For the text-containing cell, return its midpoint in [x, y] coordinate format. 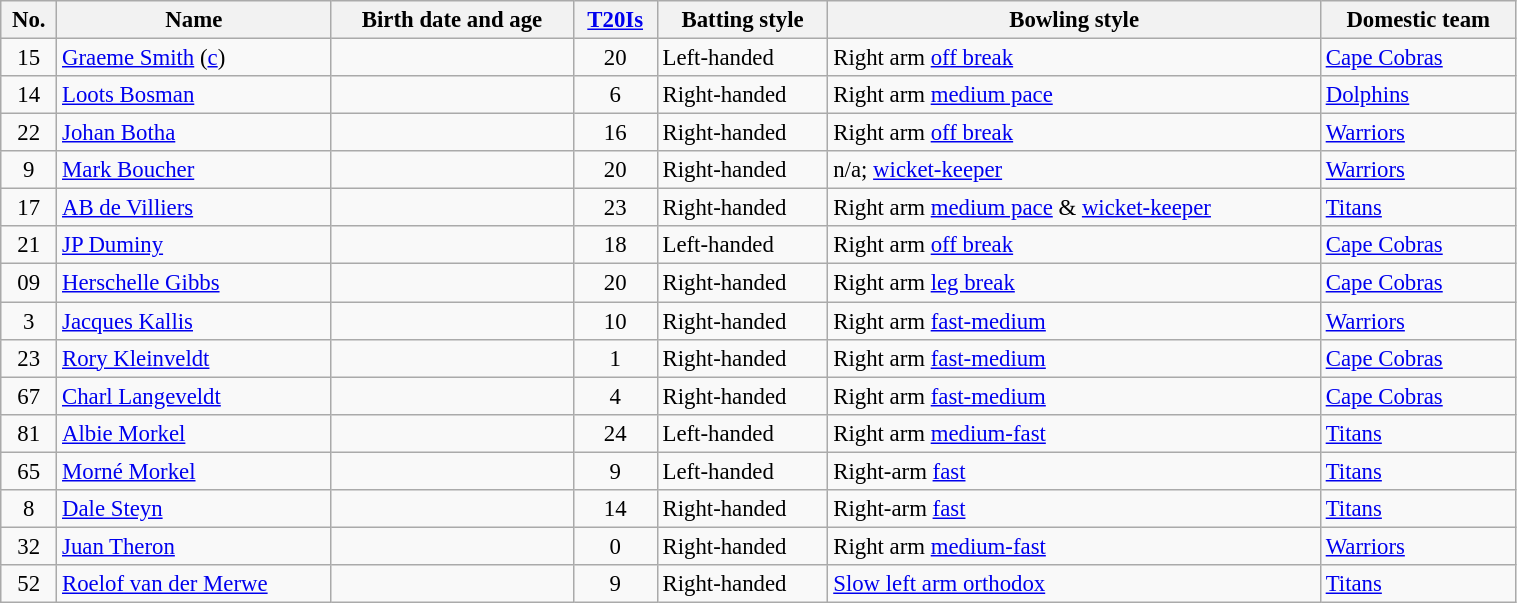
65 [29, 471]
No. [29, 20]
Morné Morkel [194, 471]
81 [29, 433]
52 [29, 584]
Batting style [742, 20]
18 [615, 245]
Graeme Smith (c) [194, 58]
67 [29, 396]
24 [615, 433]
Dolphins [1418, 95]
Herschelle Gibbs [194, 283]
Right arm medium pace [1074, 95]
3 [29, 321]
Charl Langeveldt [194, 396]
JP Duminy [194, 245]
Name [194, 20]
8 [29, 509]
21 [29, 245]
Right arm leg break [1074, 283]
16 [615, 133]
32 [29, 546]
Domestic team [1418, 20]
Albie Morkel [194, 433]
n/a; wicket-keeper [1074, 170]
Jacques Kallis [194, 321]
Bowling style [1074, 20]
09 [29, 283]
Juan Theron [194, 546]
15 [29, 58]
0 [615, 546]
AB de Villiers [194, 208]
T20Is [615, 20]
10 [615, 321]
Dale Steyn [194, 509]
6 [615, 95]
Birth date and age [452, 20]
17 [29, 208]
Rory Kleinveldt [194, 358]
Johan Botha [194, 133]
4 [615, 396]
22 [29, 133]
Roelof van der Merwe [194, 584]
Right arm medium pace & wicket-keeper [1074, 208]
Mark Boucher [194, 170]
Slow left arm orthodox [1074, 584]
Loots Bosman [194, 95]
1 [615, 358]
